Locate the cell with the specified text and output its [x, y] center coordinate. 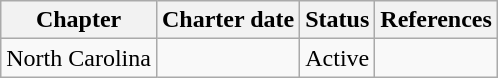
Status [338, 20]
Charter date [228, 20]
North Carolina [79, 58]
References [436, 20]
Chapter [79, 20]
Active [338, 58]
